Extract the (x, y) coordinate from the center of the cell holding the provided text.  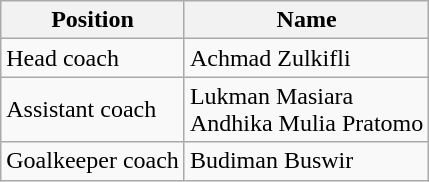
Name (306, 20)
Head coach (93, 58)
Achmad Zulkifli (306, 58)
Lukman Masiara Andhika Mulia Pratomo (306, 110)
Goalkeeper coach (93, 161)
Budiman Buswir (306, 161)
Assistant coach (93, 110)
Position (93, 20)
